Detect which cell encompasses the target text, then output its (X, Y) center coordinate. 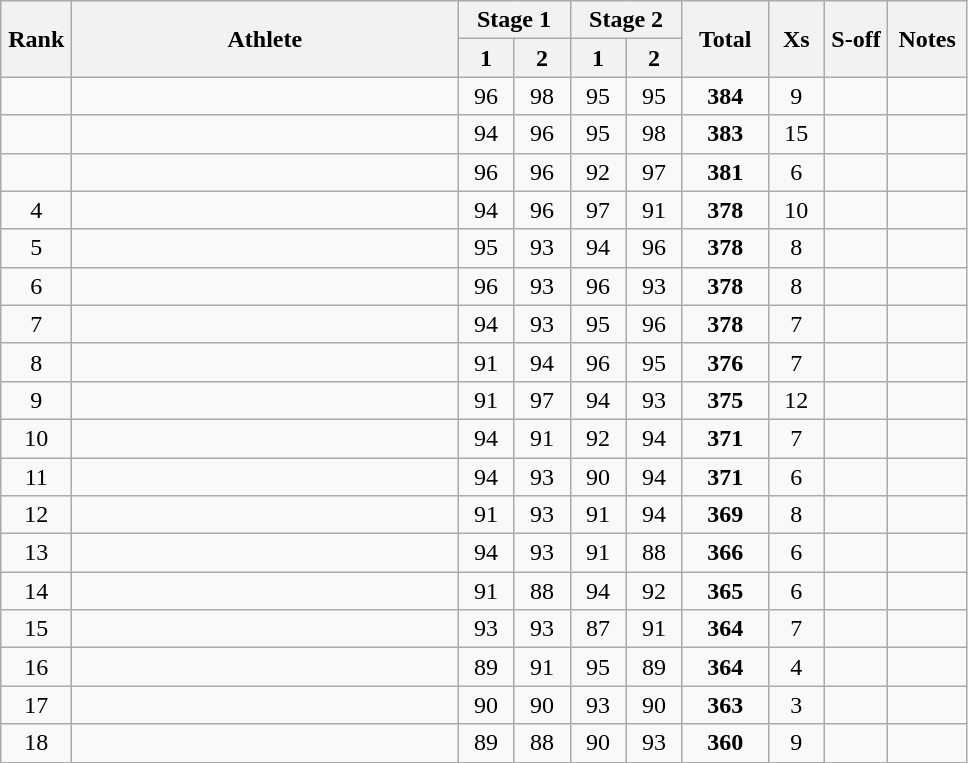
18 (36, 743)
S-off (856, 39)
365 (725, 591)
383 (725, 134)
Stage 1 (514, 20)
13 (36, 553)
17 (36, 705)
366 (725, 553)
376 (725, 362)
381 (725, 172)
360 (725, 743)
5 (36, 248)
Stage 2 (626, 20)
Rank (36, 39)
11 (36, 477)
Athlete (265, 39)
Notes (928, 39)
14 (36, 591)
16 (36, 667)
Xs (796, 39)
384 (725, 96)
369 (725, 515)
Total (725, 39)
87 (598, 629)
363 (725, 705)
375 (725, 400)
3 (796, 705)
